Detect which cell encompasses the target text, then output its [X, Y] center coordinate. 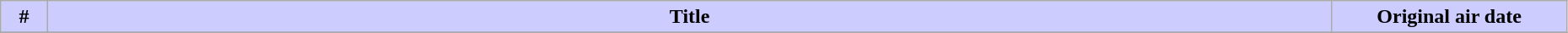
Original air date [1449, 17]
# [24, 17]
Title [689, 17]
